Return the (X, Y) coordinate for the center point of the cell that contains the specified text.  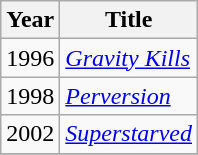
2002 (30, 134)
Perversion (129, 96)
Title (129, 20)
Gravity Kills (129, 58)
1998 (30, 96)
1996 (30, 58)
Superstarved (129, 134)
Year (30, 20)
